Detect which cell encompasses the target text, then output its (x, y) center coordinate. 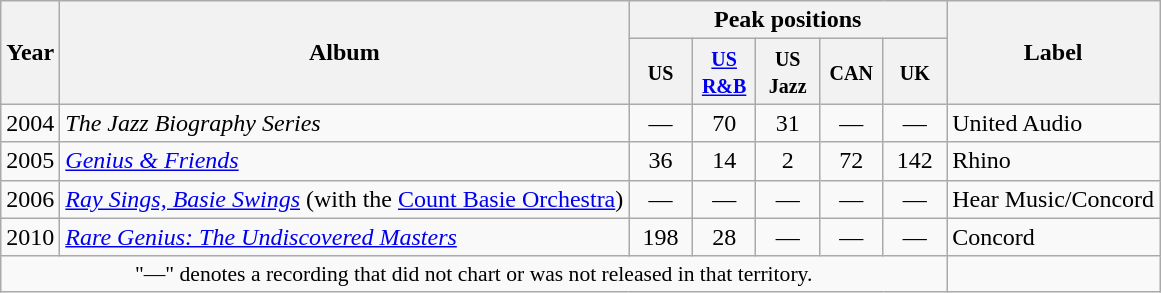
Peak positions (788, 20)
US Jazz (788, 72)
28 (724, 237)
70 (724, 123)
72 (851, 161)
14 (724, 161)
Album (344, 52)
36 (661, 161)
2010 (30, 237)
Genius & Friends (344, 161)
2005 (30, 161)
"—" denotes a recording that did not chart or was not released in that territory. (474, 274)
UK (915, 72)
2006 (30, 199)
CAN (851, 72)
United Audio (1054, 123)
Rhino (1054, 161)
Year (30, 52)
2004 (30, 123)
Concord (1054, 237)
The Jazz Biography Series (344, 123)
Hear Music/Concord (1054, 199)
142 (915, 161)
Rare Genius: The Undiscovered Masters (344, 237)
US (661, 72)
31 (788, 123)
198 (661, 237)
USR&B (724, 72)
2 (788, 161)
Ray Sings, Basie Swings (with the Count Basie Orchestra) (344, 199)
Label (1054, 52)
